Capture the cell that displays the provided text and extract its (X, Y) central coordinate. 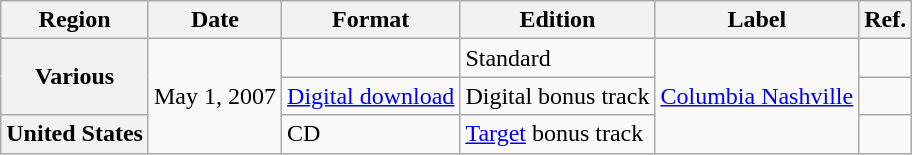
May 1, 2007 (214, 96)
Columbia Nashville (757, 96)
Target bonus track (558, 134)
Digital bonus track (558, 96)
Standard (558, 58)
Date (214, 20)
Format (371, 20)
Edition (558, 20)
Digital download (371, 96)
CD (371, 134)
Various (75, 77)
Label (757, 20)
Region (75, 20)
United States (75, 134)
Ref. (886, 20)
